Output the [X, Y] coordinate of the center of the cell containing the given text.  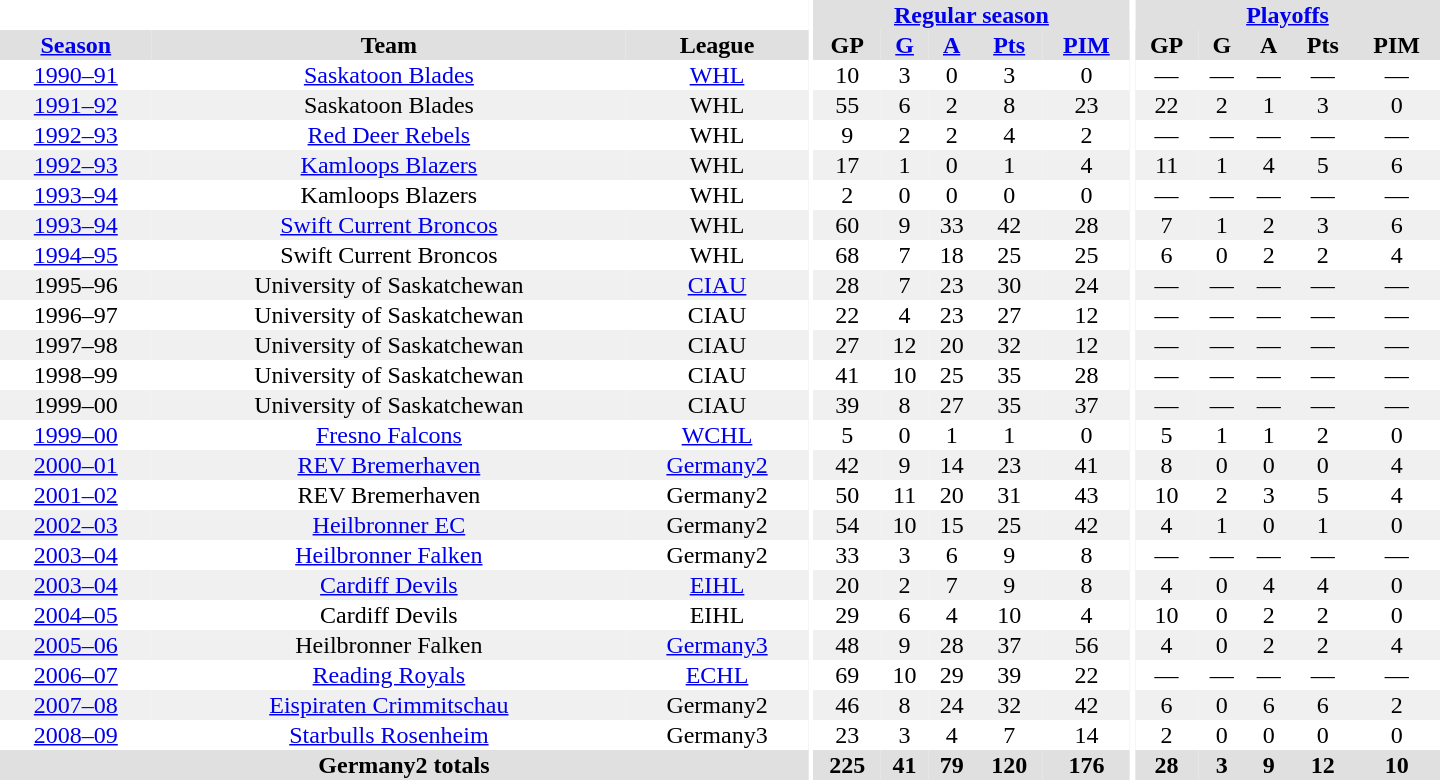
Season [76, 45]
48 [847, 645]
43 [1086, 495]
176 [1086, 765]
Heilbronner EC [390, 525]
1994–95 [76, 255]
2005–06 [76, 645]
WCHL [717, 435]
56 [1086, 645]
Team [390, 45]
1995–96 [76, 285]
2004–05 [76, 615]
Eispiraten Crimmitschau [390, 705]
Germany2 totals [404, 765]
1991–92 [76, 105]
1998–99 [76, 375]
1990–91 [76, 75]
18 [952, 255]
League [717, 45]
15 [952, 525]
2006–07 [76, 675]
31 [1009, 495]
Regular season [972, 15]
69 [847, 675]
30 [1009, 285]
79 [952, 765]
54 [847, 525]
Fresno Falcons [390, 435]
2007–08 [76, 705]
ECHL [717, 675]
1996–97 [76, 315]
60 [847, 225]
Reading Royals [390, 675]
2008–09 [76, 735]
68 [847, 255]
50 [847, 495]
120 [1009, 765]
Playoffs [1288, 15]
46 [847, 705]
2002–03 [76, 525]
Starbulls Rosenheim [390, 735]
17 [847, 165]
2001–02 [76, 495]
55 [847, 105]
Red Deer Rebels [390, 135]
1997–98 [76, 345]
2000–01 [76, 465]
225 [847, 765]
